Return [X, Y] of the center of cell containing provided text 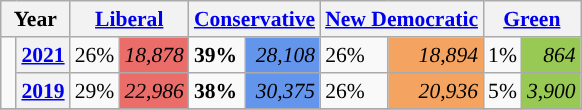
39% [218, 55]
30,375 [283, 91]
5% [502, 91]
20,936 [436, 91]
Conservative [254, 19]
38% [218, 91]
Liberal [130, 19]
864 [552, 55]
3,900 [552, 91]
2019 [42, 91]
2021 [42, 55]
22,986 [154, 91]
29% [95, 91]
Green [532, 19]
18,894 [436, 55]
18,878 [154, 55]
28,108 [283, 55]
New Democratic [402, 19]
1% [502, 55]
Year [36, 19]
